Detect which cell encompasses the target text, then output its [X, Y] center coordinate. 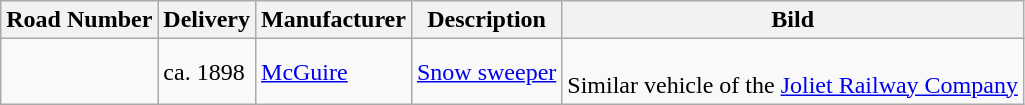
Road Number [80, 20]
Bild [793, 20]
Snow sweeper [486, 72]
McGuire [334, 72]
ca. 1898 [207, 72]
Manufacturer [334, 20]
Delivery [207, 20]
Similar vehicle of the Joliet Railway Company [793, 72]
Description [486, 20]
